Pinpoint the cell where the given text exists, returning its [x, y] midpoint coordinate. 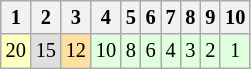
5 [131, 17]
20 [16, 51]
15 [46, 51]
9 [210, 17]
7 [171, 17]
12 [76, 51]
